For the text-containing cell, return its midpoint in (x, y) coordinate format. 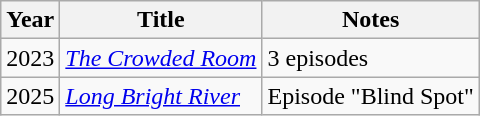
Notes (370, 20)
Episode "Blind Spot" (370, 96)
Title (161, 20)
The Crowded Room (161, 58)
3 episodes (370, 58)
2023 (30, 58)
2025 (30, 96)
Year (30, 20)
Long Bright River (161, 96)
